Identify which cell holds the provided text, then report its [x, y] central coordinate. 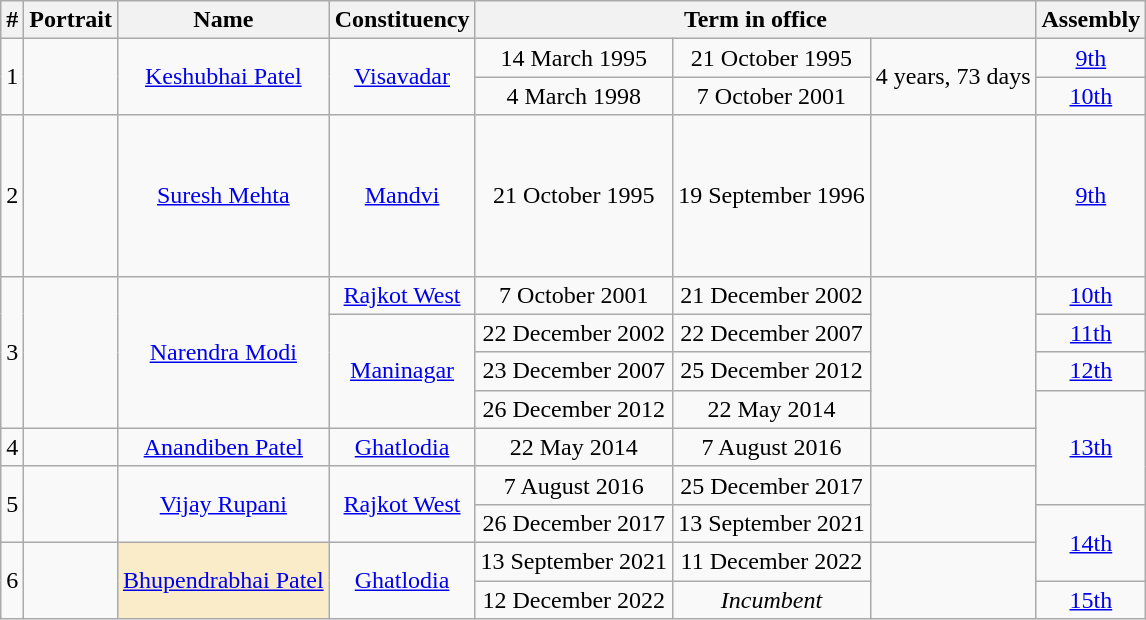
Assembly [1091, 20]
Narendra Modi [223, 352]
Name [223, 20]
11 December 2022 [772, 561]
4 [12, 447]
1 [12, 77]
4 March 1998 [574, 96]
# [12, 20]
Incumbent [772, 599]
26 December 2012 [574, 409]
15th [1091, 599]
22 December 2007 [772, 333]
3 [12, 352]
Term in office [756, 20]
26 December 2017 [574, 523]
4 years, 73 days [953, 77]
25 December 2012 [772, 371]
Portrait [71, 20]
22 December 2002 [574, 333]
21 December 2002 [772, 295]
Bhupendrabhai Patel [223, 580]
Keshubhai Patel [223, 77]
14th [1091, 542]
14 March 1995 [574, 58]
25 December 2017 [772, 485]
6 [12, 580]
2 [12, 196]
Anandiben Patel [223, 447]
12th [1091, 371]
Visavadar [402, 77]
5 [12, 504]
11th [1091, 333]
13th [1091, 447]
Suresh Mehta [223, 196]
19 September 1996 [772, 196]
Vijay Rupani [223, 504]
Mandvi [402, 196]
Maninagar [402, 371]
23 December 2007 [574, 371]
Constituency [402, 20]
12 December 2022 [574, 599]
